Extract the [x, y] coordinate from the center of the cell holding the provided text.  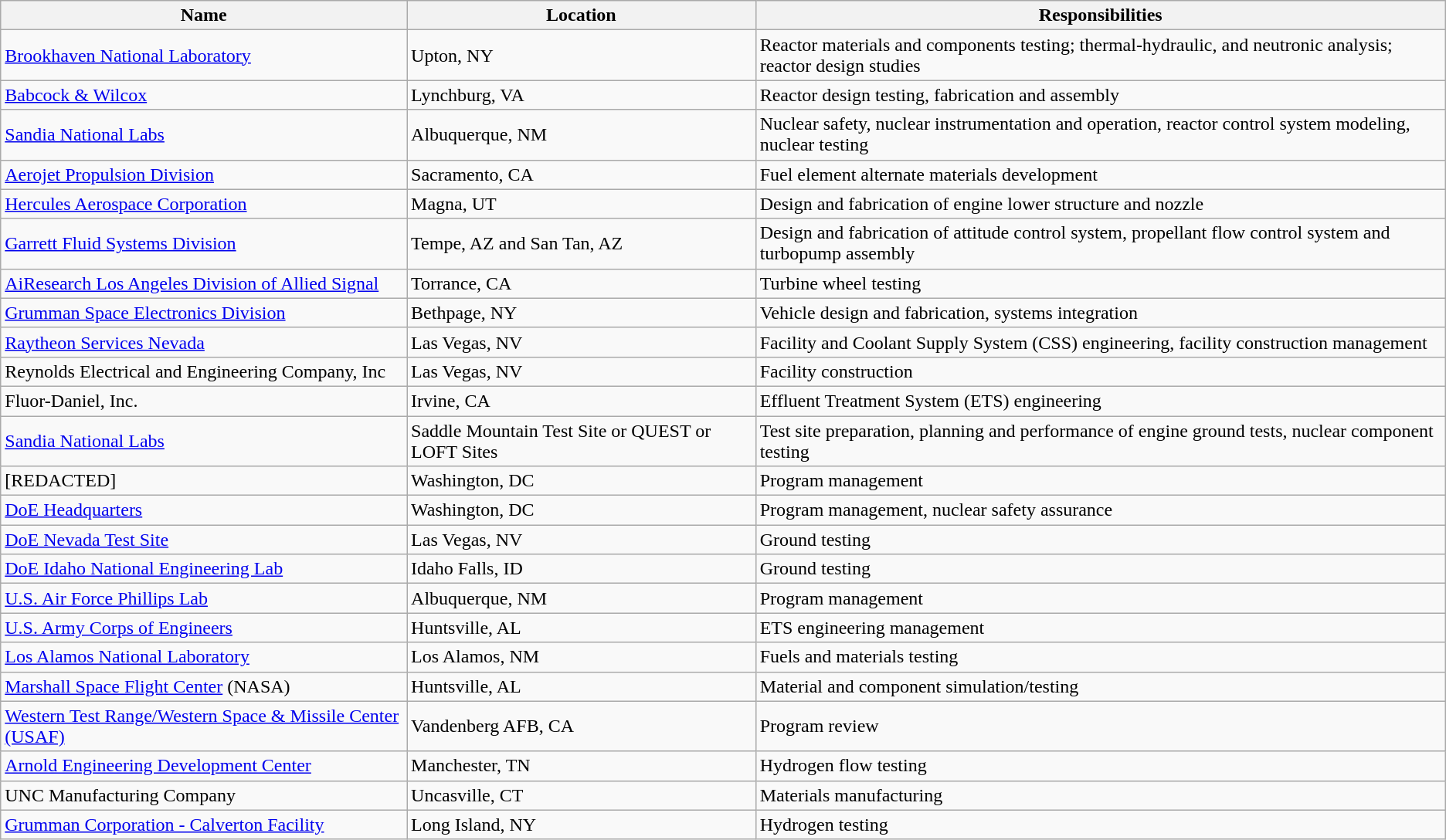
Design and fabrication of engine lower structure and nozzle [1100, 204]
Raytheon Services Nevada [204, 342]
Manchester, TN [582, 766]
DoE Idaho National Engineering Lab [204, 569]
Hydrogen testing [1100, 825]
Location [582, 15]
Fuel element alternate materials development [1100, 174]
Sacramento, CA [582, 174]
DoE Nevada Test Site [204, 540]
Grumman Corporation - Calverton Facility [204, 825]
Design and fabrication of attitude control system, propellant flow control system and turbopump assembly [1100, 244]
Idaho Falls, ID [582, 569]
Nuclear safety, nuclear instrumentation and operation, reactor control system modeling, nuclear testing [1100, 134]
Western Test Range/Western Space & Missile Center (USAF) [204, 726]
Materials manufacturing [1100, 795]
Bethpage, NY [582, 313]
Vehicle design and fabrication, systems integration [1100, 313]
Arnold Engineering Development Center [204, 766]
Material and component simulation/testing [1100, 686]
Fuels and materials testing [1100, 657]
Facility construction [1100, 371]
Aerojet Propulsion Division [204, 174]
Irvine, CA [582, 401]
Magna, UT [582, 204]
Vandenberg AFB, CA [582, 726]
ETS engineering management [1100, 628]
[REDACTED] [204, 481]
Responsibilities [1100, 15]
DoE Headquarters [204, 510]
Facility and Coolant Supply System (CSS) engineering, facility construction management [1100, 342]
Torrance, CA [582, 283]
Grumman Space Electronics Division [204, 313]
Test site preparation, planning and performance of engine ground tests, nuclear component testing [1100, 440]
Los Alamos National Laboratory [204, 657]
Turbine wheel testing [1100, 283]
U.S. Air Force Phillips Lab [204, 598]
Saddle Mountain Test Site or QUEST or LOFT Sites [582, 440]
Hercules Aerospace Corporation [204, 204]
Fluor-Daniel, Inc. [204, 401]
AiResearch Los Angeles Division of Allied Signal [204, 283]
Reactor materials and components testing; thermal-hydraulic, and neutronic analysis; reactor design studies [1100, 56]
Program review [1100, 726]
Reynolds Electrical and Engineering Company, Inc [204, 371]
Babcock & Wilcox [204, 95]
U.S. Army Corps of Engineers [204, 628]
Effluent Treatment System (ETS) engineering [1100, 401]
Garrett Fluid Systems Division [204, 244]
UNC Manufacturing Company [204, 795]
Lynchburg, VA [582, 95]
Uncasville, CT [582, 795]
Los Alamos, NM [582, 657]
Reactor design testing, fabrication and assembly [1100, 95]
Long Island, NY [582, 825]
Program management, nuclear safety assurance [1100, 510]
Marshall Space Flight Center (NASA) [204, 686]
Brookhaven National Laboratory [204, 56]
Upton, NY [582, 56]
Tempe, AZ and San Tan, AZ [582, 244]
Hydrogen flow testing [1100, 766]
Name [204, 15]
